Return [x, y] of the center of cell containing provided text 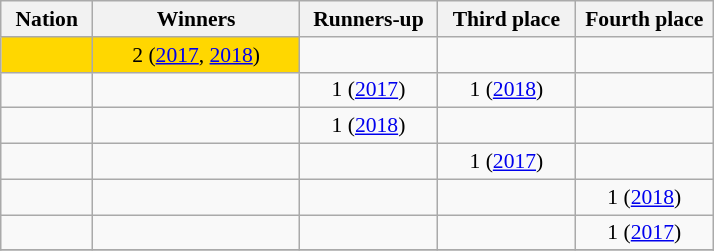
Winners [196, 19]
Fourth place [644, 19]
Third place [506, 19]
Nation [47, 19]
Runners-up [369, 19]
2 (2017, 2018) [196, 55]
